Return the (x, y) coordinate for the center point of the cell that contains the specified text.  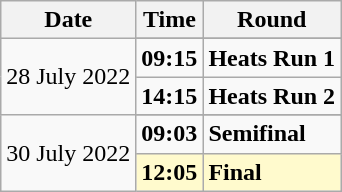
Semifinal (272, 134)
14:15 (170, 96)
Heats Run 2 (272, 96)
Date (68, 20)
12:05 (170, 172)
Time (170, 20)
Round (272, 20)
09:03 (170, 134)
30 July 2022 (68, 153)
Final (272, 172)
09:15 (170, 58)
Heats Run 1 (272, 58)
28 July 2022 (68, 77)
